Search for the cell housing the specified text and yield its [x, y] center coordinate. 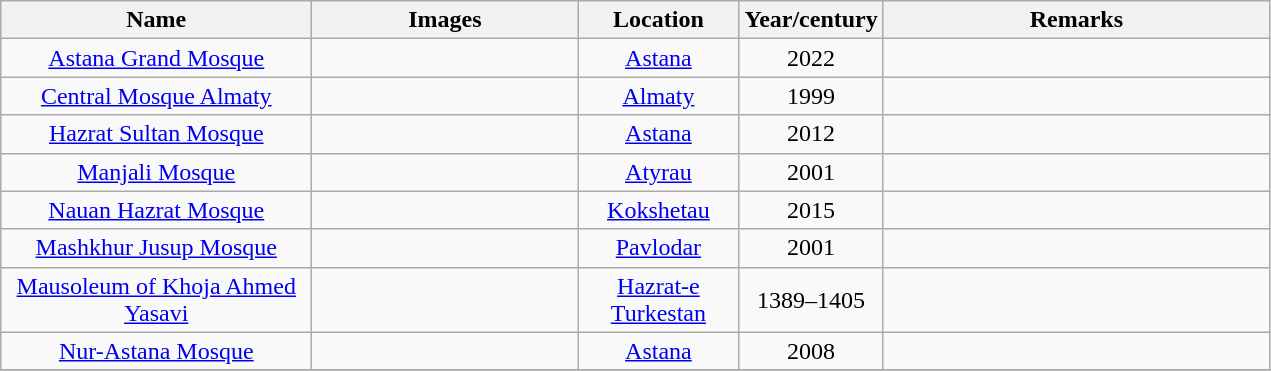
Almaty [658, 96]
Pavlodar [658, 248]
Manjali Mosque [156, 172]
Nauan Hazrat Mosque [156, 210]
Images [445, 20]
2022 [811, 58]
Mausoleum of Khoja Ahmed Yasavi [156, 300]
Hazrat-e Turkestan [658, 300]
Location [658, 20]
Name [156, 20]
1999 [811, 96]
Mashkhur Jusup Mosque [156, 248]
2012 [811, 134]
Central Mosque Almaty [156, 96]
Nur-Astana Mosque [156, 351]
Year/century [811, 20]
2008 [811, 351]
2015 [811, 210]
Astana Grand Mosque [156, 58]
Kokshetau [658, 210]
1389–1405 [811, 300]
Atyrau [658, 172]
Hazrat Sultan Mosque [156, 134]
Remarks [1076, 20]
